Extract the (x, y) coordinate from the center of the cell holding the provided text.  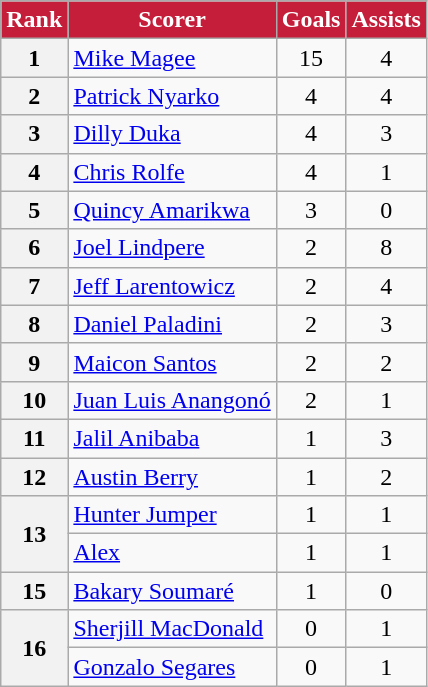
10 (34, 400)
Daniel Paladini (172, 324)
Maicon Santos (172, 362)
Gonzalo Segares (172, 667)
Rank (34, 20)
16 (34, 648)
5 (34, 210)
Dilly Duka (172, 134)
Austin Berry (172, 477)
Quincy Amarikwa (172, 210)
Goals (311, 20)
Jeff Larentowicz (172, 286)
9 (34, 362)
11 (34, 438)
Chris Rolfe (172, 172)
Mike Magee (172, 58)
Bakary Soumaré (172, 591)
Alex (172, 553)
7 (34, 286)
Jalil Anibaba (172, 438)
13 (34, 534)
Sherjill MacDonald (172, 629)
6 (34, 248)
12 (34, 477)
Juan Luis Anangonó (172, 400)
Assists (386, 20)
Patrick Nyarko (172, 96)
Scorer (172, 20)
Hunter Jumper (172, 515)
Joel Lindpere (172, 248)
